Locate the cell with the specified text and output its (x, y) center coordinate. 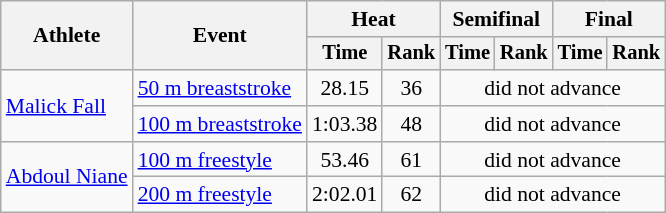
Semifinal (496, 19)
200 m freestyle (220, 195)
61 (411, 160)
Abdoul Niane (67, 178)
36 (411, 88)
Malick Fall (67, 106)
48 (411, 124)
Event (220, 36)
Heat (374, 19)
100 m freestyle (220, 160)
Final (609, 19)
1:03.38 (344, 124)
28.15 (344, 88)
Athlete (67, 36)
50 m breaststroke (220, 88)
100 m breaststroke (220, 124)
62 (411, 195)
2:02.01 (344, 195)
53.46 (344, 160)
